Locate the cell with the specified text and output its (X, Y) center coordinate. 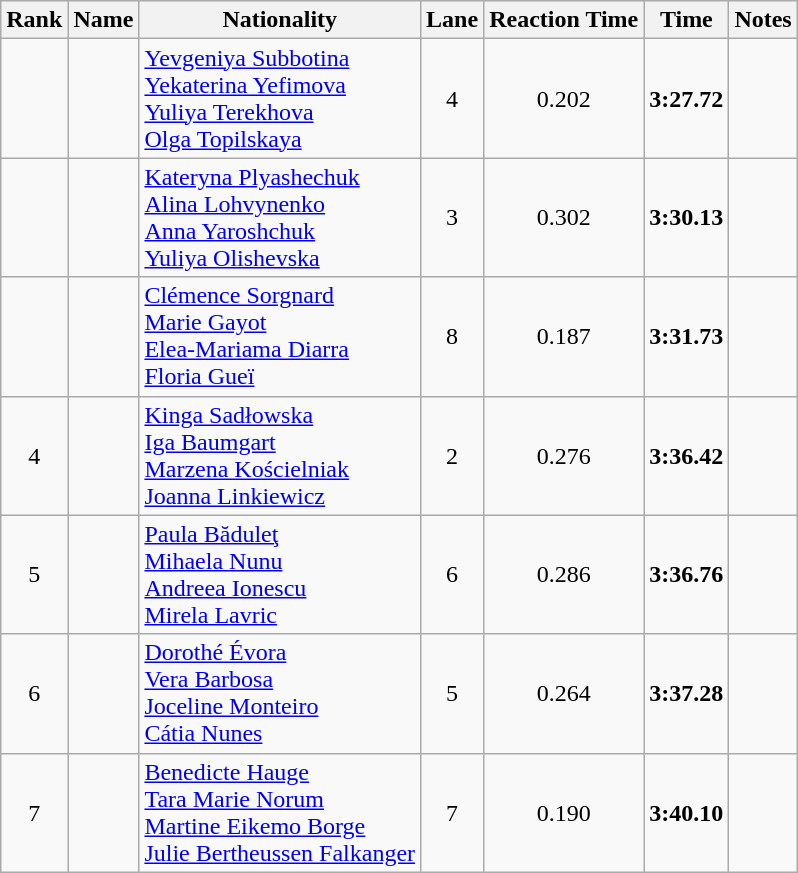
Paula BăduleţMihaela NunuAndreea IonescuMirela Lavric (280, 574)
Nationality (280, 20)
0.190 (564, 812)
Kinga SadłowskaIga BaumgartMarzena KościelniakJoanna Linkiewicz (280, 456)
3:27.72 (686, 98)
Dorothé ÉvoraVera BarbosaJoceline MonteiroCátia Nunes (280, 694)
3:40.10 (686, 812)
Benedicte HaugeTara Marie NorumMartine Eikemo BorgeJulie Bertheussen Falkanger (280, 812)
Lane (452, 20)
0.276 (564, 456)
Time (686, 20)
0.302 (564, 218)
3:30.13 (686, 218)
0.202 (564, 98)
Rank (34, 20)
Clémence SorgnardMarie GayotElea-Mariama DiarraFloria Gueï (280, 336)
0.187 (564, 336)
3:36.76 (686, 574)
Yevgeniya SubbotinaYekaterina YefimovaYuliya TerekhovaOlga Topilskaya (280, 98)
3:36.42 (686, 456)
0.286 (564, 574)
0.264 (564, 694)
Reaction Time (564, 20)
3 (452, 218)
2 (452, 456)
3:31.73 (686, 336)
Notes (763, 20)
8 (452, 336)
Name (104, 20)
3:37.28 (686, 694)
Kateryna PlyashechukAlina LohvynenkoAnna YaroshchukYuliya Olishevska (280, 218)
